Return [X, Y] of the center of cell containing provided text 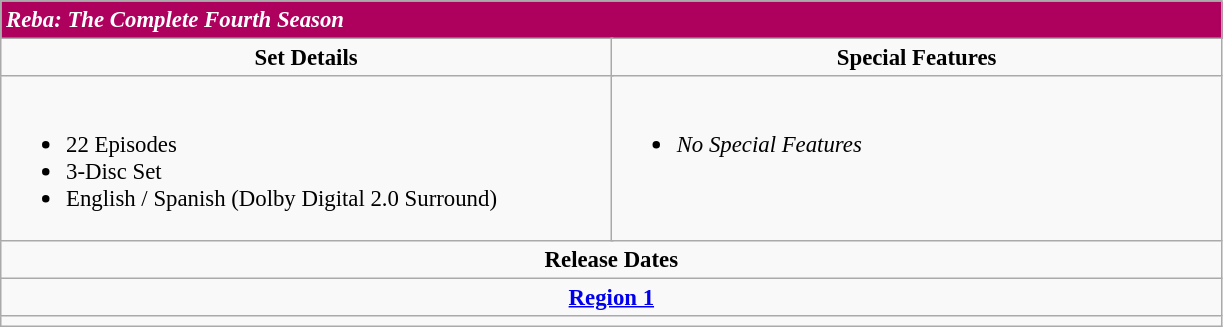
Region 1 [612, 297]
22 Episodes3-Disc SetEnglish / Spanish (Dolby Digital 2.0 Surround) [306, 158]
Special Features [916, 58]
Set Details [306, 58]
Reba: The Complete Fourth Season [612, 20]
No Special Features [916, 158]
Release Dates [612, 259]
